For the text-containing cell, return its midpoint in [X, Y] coordinate format. 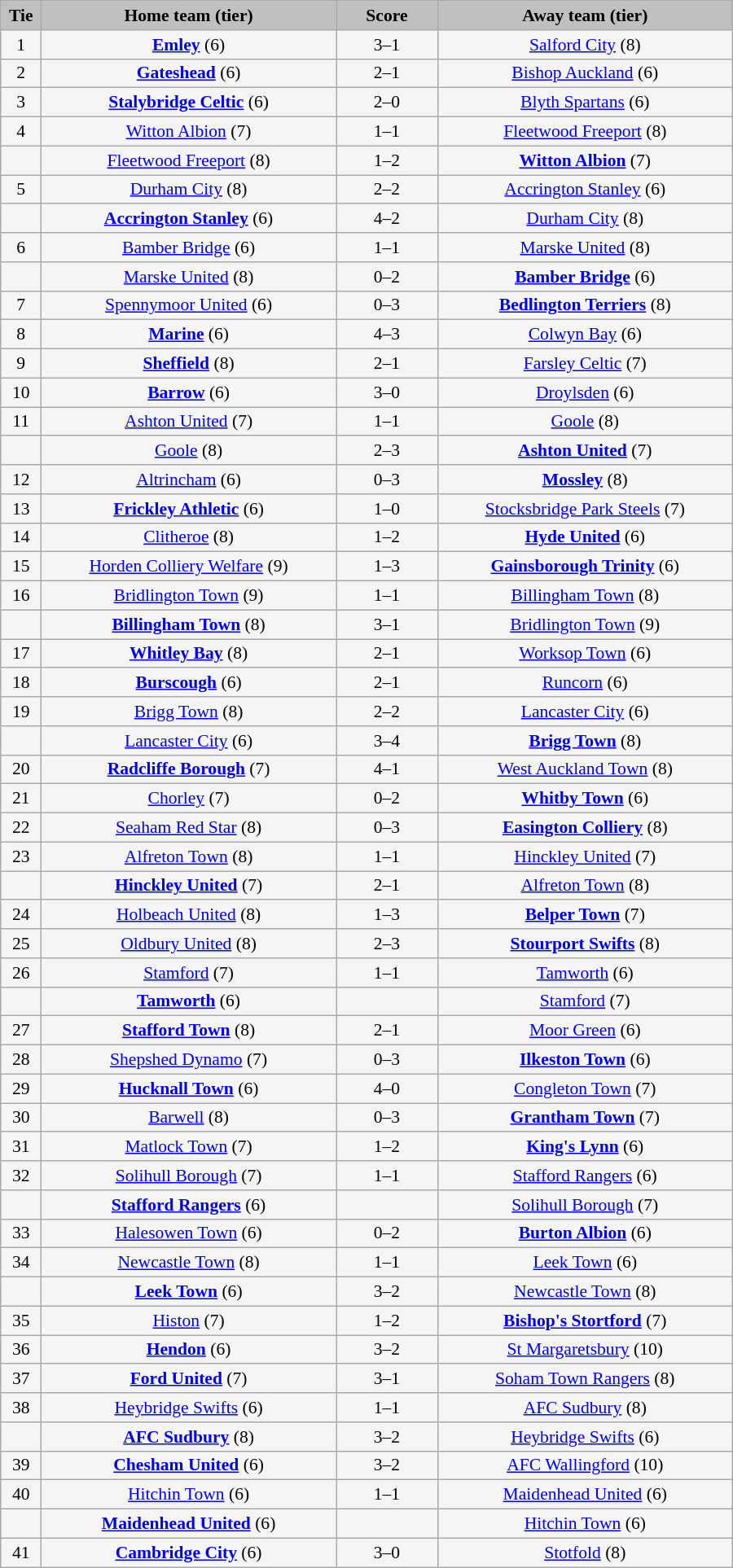
23 [21, 856]
Moor Green (6) [585, 1031]
34 [21, 1263]
West Auckland Town (8) [585, 769]
Stalybridge Celtic (6) [189, 103]
Barwell (8) [189, 1118]
Burton Albion (6) [585, 1233]
Ilkeston Town (6) [585, 1060]
33 [21, 1233]
Oldbury United (8) [189, 944]
5 [21, 190]
13 [21, 509]
Shepshed Dynamo (7) [189, 1060]
36 [21, 1350]
Congleton Town (7) [585, 1088]
Chesham United (6) [189, 1465]
Horden Colliery Welfare (9) [189, 567]
18 [21, 683]
4 [21, 132]
Ford United (7) [189, 1379]
11 [21, 422]
Score [388, 15]
Chorley (7) [189, 799]
Gateshead (6) [189, 73]
1 [21, 45]
Hyde United (6) [585, 537]
10 [21, 392]
Bedlington Terriers (8) [585, 305]
Bishop Auckland (6) [585, 73]
4–3 [388, 335]
Worksop Town (6) [585, 654]
Sheffield (8) [189, 364]
35 [21, 1321]
Away team (tier) [585, 15]
Droylsden (6) [585, 392]
Whitley Bay (8) [189, 654]
19 [21, 712]
Stourport Swifts (8) [585, 944]
Altrincham (6) [189, 480]
22 [21, 828]
St Margaretsbury (10) [585, 1350]
Histon (7) [189, 1321]
Colwyn Bay (6) [585, 335]
1–0 [388, 509]
Barrow (6) [189, 392]
Hendon (6) [189, 1350]
17 [21, 654]
Matlock Town (7) [189, 1147]
8 [21, 335]
Belper Town (7) [585, 915]
Tie [21, 15]
31 [21, 1147]
Radcliffe Borough (7) [189, 769]
30 [21, 1118]
16 [21, 596]
Mossley (8) [585, 480]
24 [21, 915]
Stafford Town (8) [189, 1031]
41 [21, 1553]
32 [21, 1176]
Home team (tier) [189, 15]
2 [21, 73]
7 [21, 305]
King's Lynn (6) [585, 1147]
Seaham Red Star (8) [189, 828]
37 [21, 1379]
Stocksbridge Park Steels (7) [585, 509]
28 [21, 1060]
4–0 [388, 1088]
12 [21, 480]
Marine (6) [189, 335]
4–1 [388, 769]
26 [21, 973]
Farsley Celtic (7) [585, 364]
38 [21, 1408]
15 [21, 567]
Spennymoor United (6) [189, 305]
Salford City (8) [585, 45]
Clitheroe (8) [189, 537]
Frickley Athletic (6) [189, 509]
Soham Town Rangers (8) [585, 1379]
Bishop's Stortford (7) [585, 1321]
Easington Colliery (8) [585, 828]
Emley (6) [189, 45]
Whitby Town (6) [585, 799]
3 [21, 103]
3–4 [388, 741]
Hucknall Town (6) [189, 1088]
Stotfold (8) [585, 1553]
21 [21, 799]
14 [21, 537]
29 [21, 1088]
9 [21, 364]
40 [21, 1495]
Gainsborough Trinity (6) [585, 567]
AFC Wallingford (10) [585, 1465]
2–0 [388, 103]
39 [21, 1465]
Holbeach United (8) [189, 915]
20 [21, 769]
27 [21, 1031]
Blyth Spartans (6) [585, 103]
Runcorn (6) [585, 683]
Burscough (6) [189, 683]
Cambridge City (6) [189, 1553]
25 [21, 944]
Halesowen Town (6) [189, 1233]
Grantham Town (7) [585, 1118]
4–2 [388, 219]
6 [21, 247]
